From the cell containing the given text, extract its center point as (x, y) coordinate. 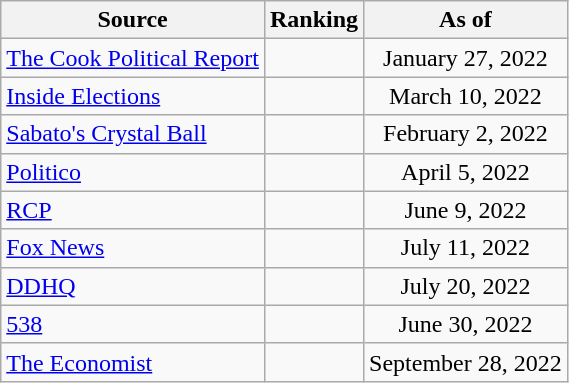
June 9, 2022 (466, 210)
January 27, 2022 (466, 58)
RCP (133, 210)
Inside Elections (133, 96)
The Cook Political Report (133, 58)
As of (466, 20)
September 28, 2022 (466, 362)
DDHQ (133, 286)
Fox News (133, 248)
Ranking (314, 20)
Politico (133, 172)
June 30, 2022 (466, 324)
April 5, 2022 (466, 172)
Source (133, 20)
March 10, 2022 (466, 96)
February 2, 2022 (466, 134)
538 (133, 324)
Sabato's Crystal Ball (133, 134)
The Economist (133, 362)
July 11, 2022 (466, 248)
July 20, 2022 (466, 286)
